Return (X, Y) of the center of cell containing provided text 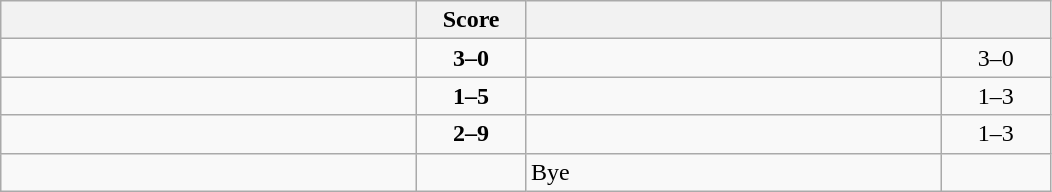
Score (472, 20)
Bye (733, 172)
1–5 (472, 96)
2–9 (472, 134)
